From the cell containing the given text, extract its center point as [x, y] coordinate. 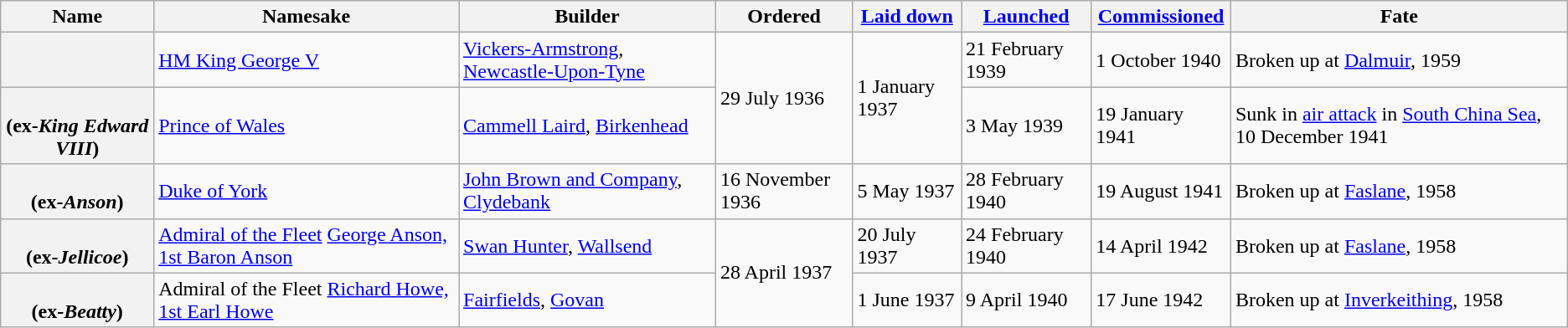
Name [77, 17]
Fairfields, Govan [588, 300]
20 July 1937 [907, 246]
9 April 1940 [1027, 300]
14 April 1942 [1161, 246]
Laid down [907, 17]
Launched [1027, 17]
(ex-Anson) [77, 191]
Ordered [784, 17]
24 February 1940 [1027, 246]
Duke of York [307, 191]
(ex-Jellicoe) [77, 246]
Commissioned [1161, 17]
1 October 1940 [1161, 60]
(ex-King Edward VIII) [77, 126]
Broken up at Inverkeithing, 1958 [1399, 300]
Admiral of the Fleet George Anson, 1st Baron Anson [307, 246]
5 May 1937 [907, 191]
Cammell Laird, Birkenhead [588, 126]
19 January 1941 [1161, 126]
1 January 1937 [907, 99]
17 June 1942 [1161, 300]
(ex-Beatty) [77, 300]
1 June 1937 [907, 300]
3 May 1939 [1027, 126]
28 April 1937 [784, 273]
HM King George V [307, 60]
Swan Hunter, Wallsend [588, 246]
16 November 1936 [784, 191]
Namesake [307, 17]
Sunk in air attack in South China Sea, 10 December 1941 [1399, 126]
Broken up at Dalmuir, 1959 [1399, 60]
19 August 1941 [1161, 191]
Vickers-Armstrong, Newcastle-Upon-Tyne [588, 60]
John Brown and Company, Clydebank [588, 191]
21 February 1939 [1027, 60]
Fate [1399, 17]
Admiral of the Fleet Richard Howe, 1st Earl Howe [307, 300]
Prince of Wales [307, 126]
29 July 1936 [784, 99]
28 February 1940 [1027, 191]
Builder [588, 17]
